Identify which cell holds the provided text, then report its (X, Y) central coordinate. 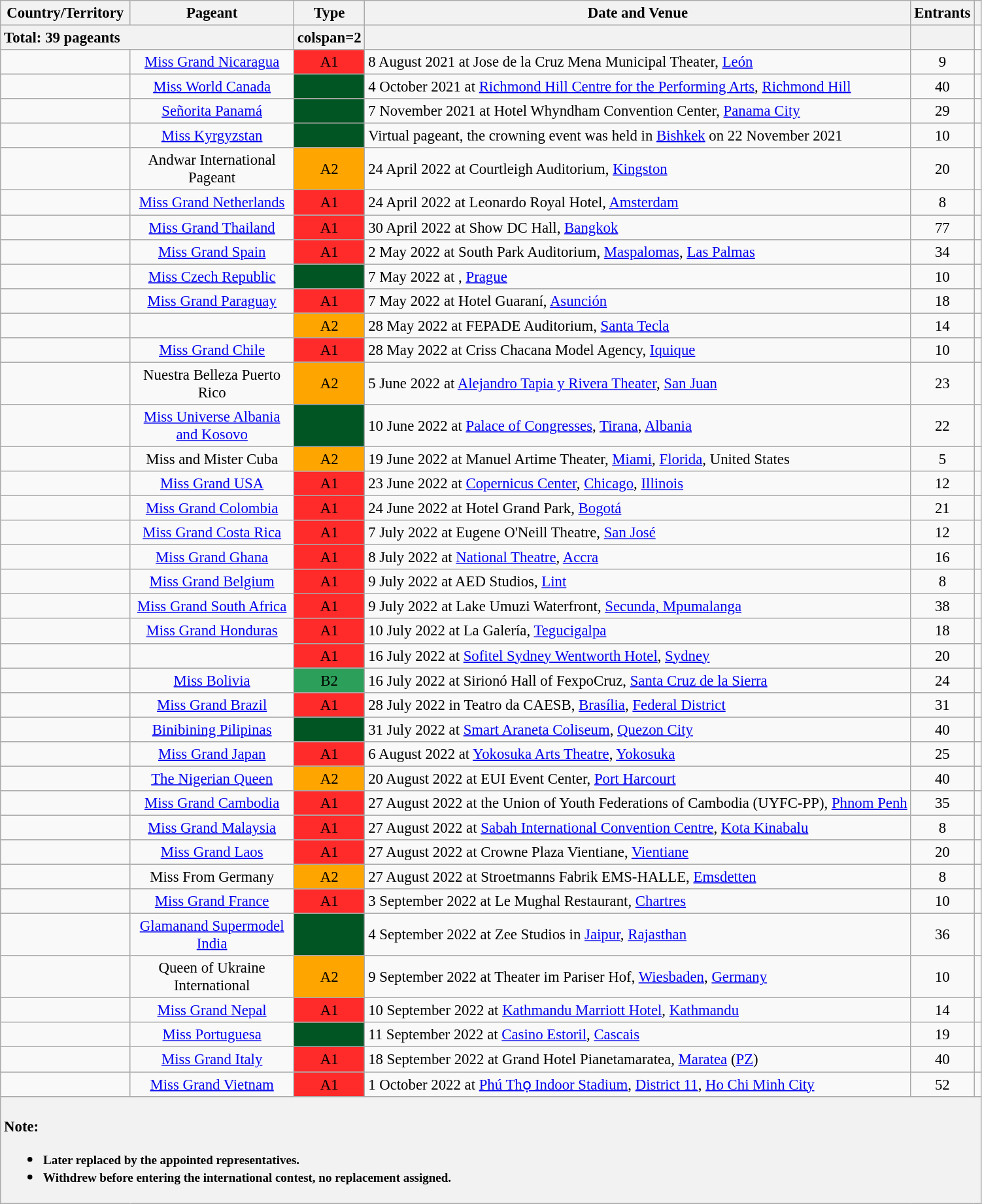
10 September 2022 at Kathmandu Marriott Hotel, Kathmandu (638, 1011)
36 (943, 935)
29 (943, 111)
Miss Grand Nicaragua (212, 62)
5 (943, 459)
27 August 2022 at Crowne Plaza Vientiane, Vientiane (638, 852)
Andwar International Pageant (212, 169)
16 (943, 558)
Miss Kyrgyzstan (212, 136)
Miss Grand Cambodia (212, 803)
21 (943, 509)
7 May 2022 at Hotel Guaraní, Asunción (638, 301)
Miss Grand Colombia (212, 509)
8 August 2021 at Jose de la Cruz Mena Municipal Theater, León (638, 62)
77 (943, 227)
8 July 2022 at National Theatre, Accra (638, 558)
Miss Grand Malaysia (212, 828)
31 July 2022 at Smart Araneta Coliseum, Quezon City (638, 729)
Pageant (212, 13)
20 August 2022 at EUI Event Center, Port Harcourt (638, 778)
9 July 2022 at Lake Umuzi Waterfront, Secunda, Mpumalanga (638, 607)
Total: 39 pageants (148, 38)
9 September 2022 at Theater im Pariser Hof, Wiesbaden, Germany (638, 977)
Miss Grand Japan (212, 754)
Miss Grand France (212, 901)
5 June 2022 at Alejandro Tapia y Rivera Theater, San Juan (638, 383)
24 (943, 680)
34 (943, 252)
19 June 2022 at Manuel Artime Theater, Miami, Florida, United States (638, 459)
Binibining Pilipinas (212, 729)
Entrants (943, 13)
Miss Grand Paraguay (212, 301)
colspan=2 (329, 38)
9 (943, 62)
Miss Grand USA (212, 484)
Miss Grand Honduras (212, 631)
Miss Grand Netherlands (212, 203)
30 April 2022 at Show DC Hall, Bangkok (638, 227)
23 (943, 383)
28 May 2022 at FEPADE Auditorium, Santa Tecla (638, 326)
2 May 2022 at South Park Auditorium, Maspalomas, Las Palmas (638, 252)
Miss Grand Vietnam (212, 1084)
Miss Grand Costa Rica (212, 533)
7 November 2021 at Hotel Whyndham Convention Center, Panama City (638, 111)
Miss and Mister Cuba (212, 459)
27 August 2022 at the Union of Youth Federations of Cambodia (UYFC-PP), Phnom Penh (638, 803)
Glamanand Supermodel India (212, 935)
7 July 2022 at Eugene O'Neill Theatre, San José (638, 533)
Miss Czech Republic (212, 276)
Miss Grand Laos (212, 852)
The Nigerian Queen (212, 778)
27 August 2022 at Sabah International Convention Centre, Kota Kinabalu (638, 828)
Miss From Germany (212, 877)
38 (943, 607)
28 July 2022 in Teatro da CAESB, Brasília, Federal District (638, 705)
Miss Bolivia (212, 680)
11 September 2022 at Casino Estoril, Cascais (638, 1035)
22 (943, 426)
Miss Grand Nepal (212, 1011)
24 June 2022 at Hotel Grand Park, Bogotá (638, 509)
18 September 2022 at Grand Hotel Pianetamaratea, Maratea (PZ) (638, 1060)
16 July 2022 at Sofitel Sydney Wentworth Hotel, Sydney (638, 656)
31 (943, 705)
35 (943, 803)
28 May 2022 at Criss Chacana Model Agency, Iquique (638, 350)
16 July 2022 at Sirionó Hall of FexpoCruz, Santa Cruz de la Sierra (638, 680)
23 June 2022 at Copernicus Center, Chicago, Illinois (638, 484)
Miss Universe Albania and Kosovo (212, 426)
Note: Later replaced by the appointed representatives. Withdrew before entering the international contest, no replacement assigned. (491, 1150)
1 October 2022 at Phú Thọ Indoor Stadium, District 11, Ho Chi Minh City (638, 1084)
9 July 2022 at AED Studios, Lint (638, 582)
19 (943, 1035)
Queen of Ukraine International (212, 977)
Miss Portuguesa (212, 1035)
Miss Grand Chile (212, 350)
Miss Grand Italy (212, 1060)
52 (943, 1084)
7 May 2022 at , Prague (638, 276)
24 April 2022 at Leonardo Royal Hotel, Amsterdam (638, 203)
Señorita Panamá (212, 111)
Miss World Canada (212, 87)
Country/Territory (65, 13)
Miss Grand Ghana (212, 558)
10 June 2022 at Palace of Congresses, Tirana, Albania (638, 426)
Miss Grand Thailand (212, 227)
Virtual pageant, the crowning event was held in Bishkek on 22 November 2021 (638, 136)
4 September 2022 at Zee Studios in Jaipur, Rajasthan (638, 935)
10 July 2022 at La Galería, Tegucigalpa (638, 631)
Miss Grand Spain (212, 252)
24 April 2022 at Courtleigh Auditorium, Kingston (638, 169)
Miss Grand Brazil (212, 705)
Miss Grand Belgium (212, 582)
Type (329, 13)
Miss Grand South Africa (212, 607)
B2 (329, 680)
Nuestra Belleza Puerto Rico (212, 383)
25 (943, 754)
27 August 2022 at Stroetmanns Fabrik EMS-HALLE, Emsdetten (638, 877)
Date and Venue (638, 13)
4 October 2021 at Richmond Hill Centre for the Performing Arts, Richmond Hill (638, 87)
3 September 2022 at Le Mughal Restaurant, Chartres (638, 901)
6 August 2022 at Yokosuka Arts Theatre, Yokosuka (638, 754)
